Provide the [x, y] coordinate of the cell's center where the given text is located.  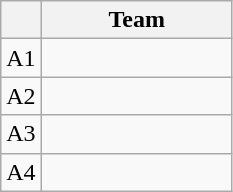
A2 [21, 96]
A1 [21, 58]
A3 [21, 134]
A4 [21, 172]
Team [136, 20]
